For the text-containing cell, return its midpoint in (x, y) coordinate format. 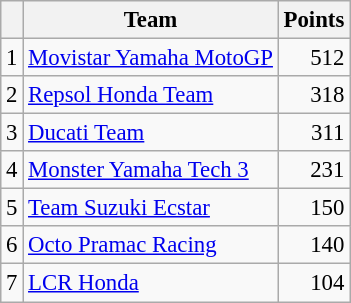
Repsol Honda Team (151, 95)
Octo Pramac Racing (151, 245)
318 (314, 95)
Team Suzuki Ecstar (151, 208)
311 (314, 133)
140 (314, 245)
3 (12, 133)
LCR Honda (151, 283)
Team (151, 20)
150 (314, 208)
104 (314, 283)
6 (12, 245)
Ducati Team (151, 133)
Movistar Yamaha MotoGP (151, 58)
7 (12, 283)
1 (12, 58)
5 (12, 208)
2 (12, 95)
Points (314, 20)
231 (314, 170)
4 (12, 170)
512 (314, 58)
Monster Yamaha Tech 3 (151, 170)
